Extract the [X, Y] coordinate from the center of the cell holding the provided text.  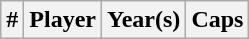
# [12, 20]
Year(s) [144, 20]
Player [63, 20]
Caps [218, 20]
